From the cell containing the given text, extract its center point as (x, y) coordinate. 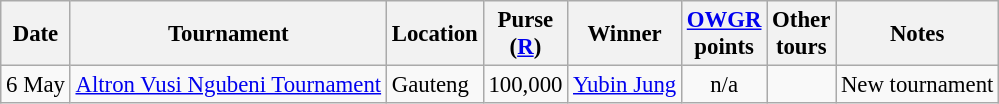
Tournament (228, 34)
Gauteng (434, 85)
Notes (918, 34)
n/a (724, 85)
Date (36, 34)
Yubin Jung (625, 85)
6 May (36, 85)
New tournament (918, 85)
Winner (625, 34)
Othertours (802, 34)
100,000 (526, 85)
Location (434, 34)
Purse(R) (526, 34)
Altron Vusi Ngubeni Tournament (228, 85)
OWGRpoints (724, 34)
